Locate the cell with the specified text and output its [X, Y] center coordinate. 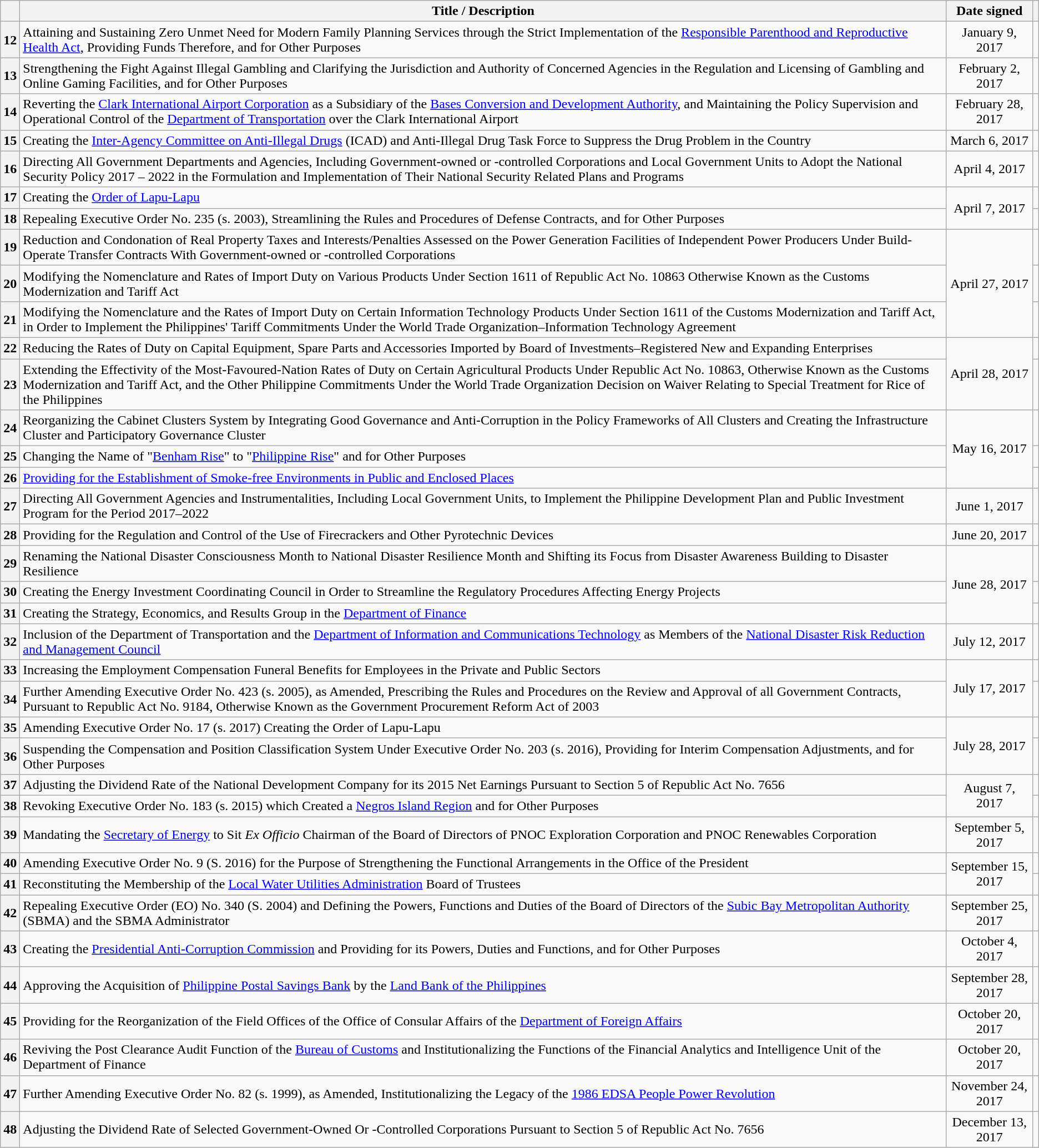
April 28, 2017 [989, 373]
26 [10, 478]
August 7, 2017 [989, 795]
September 15, 2017 [989, 874]
48 [10, 1130]
34 [10, 699]
36 [10, 756]
28 [10, 535]
Creating the Energy Investment Coordinating Council in Order to Streamline the Regulatory Procedures Affecting Energy Projects [483, 592]
44 [10, 985]
13 [10, 75]
June 28, 2017 [989, 585]
Approving the Acquisition of Philippine Postal Savings Bank by the Land Bank of the Philippines [483, 985]
Further Amending Executive Order No. 82 (s. 1999), as Amended, Institutionalizing the Legacy of the 1986 EDSA People Power Revolution [483, 1093]
September 28, 2017 [989, 985]
November 24, 2017 [989, 1093]
23 [10, 384]
September 25, 2017 [989, 913]
Increasing the Employment Compensation Funeral Benefits for Employees in the Private and Public Sectors [483, 670]
July 28, 2017 [989, 746]
January 9, 2017 [989, 40]
Creating the Strategy, Economics, and Results Group in the Department of Finance [483, 613]
14 [10, 112]
30 [10, 592]
15 [10, 140]
Creating the Inter-Agency Committee on Anti-Illegal Drugs (ICAD) and Anti-Illegal Drug Task Force to Suppress the Drug Problem in the Country [483, 140]
December 13, 2017 [989, 1130]
April 7, 2017 [989, 208]
19 [10, 247]
Creating the Presidential Anti-Corruption Commission and Providing for its Powers, Duties and Functions, and for Other Purposes [483, 949]
33 [10, 670]
October 4, 2017 [989, 949]
Revoking Executive Order No. 183 (s. 2015) which Created a Negros Island Region and for Other Purposes [483, 806]
37 [10, 785]
42 [10, 913]
Adjusting the Dividend Rate of the National Development Company for its 2015 Net Earnings Pursuant to Section 5 of Republic Act No. 7656 [483, 785]
March 6, 2017 [989, 140]
Providing for the Regulation and Control of the Use of Firecrackers and Other Pyrotechnic Devices [483, 535]
Amending Executive Order No. 9 (S. 2016) for the Purpose of Strengthening the Functional Arrangements in the Office of the President [483, 863]
February 2, 2017 [989, 75]
46 [10, 1058]
Providing for the Establishment of Smoke-free Environments in Public and Enclosed Places [483, 478]
Amending Executive Order No. 17 (s. 2017) Creating the Order of Lapu-Lapu [483, 727]
Repealing Executive Order No. 235 (s. 2003), Streamlining the Rules and Procedures of Defense Contracts, and for Other Purposes [483, 219]
February 28, 2017 [989, 112]
July 17, 2017 [989, 688]
May 16, 2017 [989, 449]
April 27, 2017 [989, 283]
22 [10, 348]
April 4, 2017 [989, 169]
June 20, 2017 [989, 535]
12 [10, 40]
Creating the Order of Lapu-Lapu [483, 198]
Date signed [989, 11]
27 [10, 506]
18 [10, 219]
July 12, 2017 [989, 641]
September 5, 2017 [989, 835]
Providing for the Reorganization of the Field Offices of the Office of Consular Affairs of the Department of Foreign Affairs [483, 1021]
25 [10, 457]
38 [10, 806]
45 [10, 1021]
41 [10, 884]
24 [10, 428]
16 [10, 169]
39 [10, 835]
21 [10, 320]
35 [10, 727]
Changing the Name of "Benham Rise" to "Philippine Rise" and for Other Purposes [483, 457]
32 [10, 641]
43 [10, 949]
Title / Description [483, 11]
40 [10, 863]
20 [10, 283]
31 [10, 613]
17 [10, 198]
47 [10, 1093]
29 [10, 564]
Adjusting the Dividend Rate of Selected Government-Owned Or -Controlled Corporations Pursuant to Section 5 of Republic Act No. 7656 [483, 1130]
June 1, 2017 [989, 506]
Reconstituting the Membership of the Local Water Utilities Administration Board of Trustees [483, 884]
